Capture the cell that displays the provided text and extract its (X, Y) central coordinate. 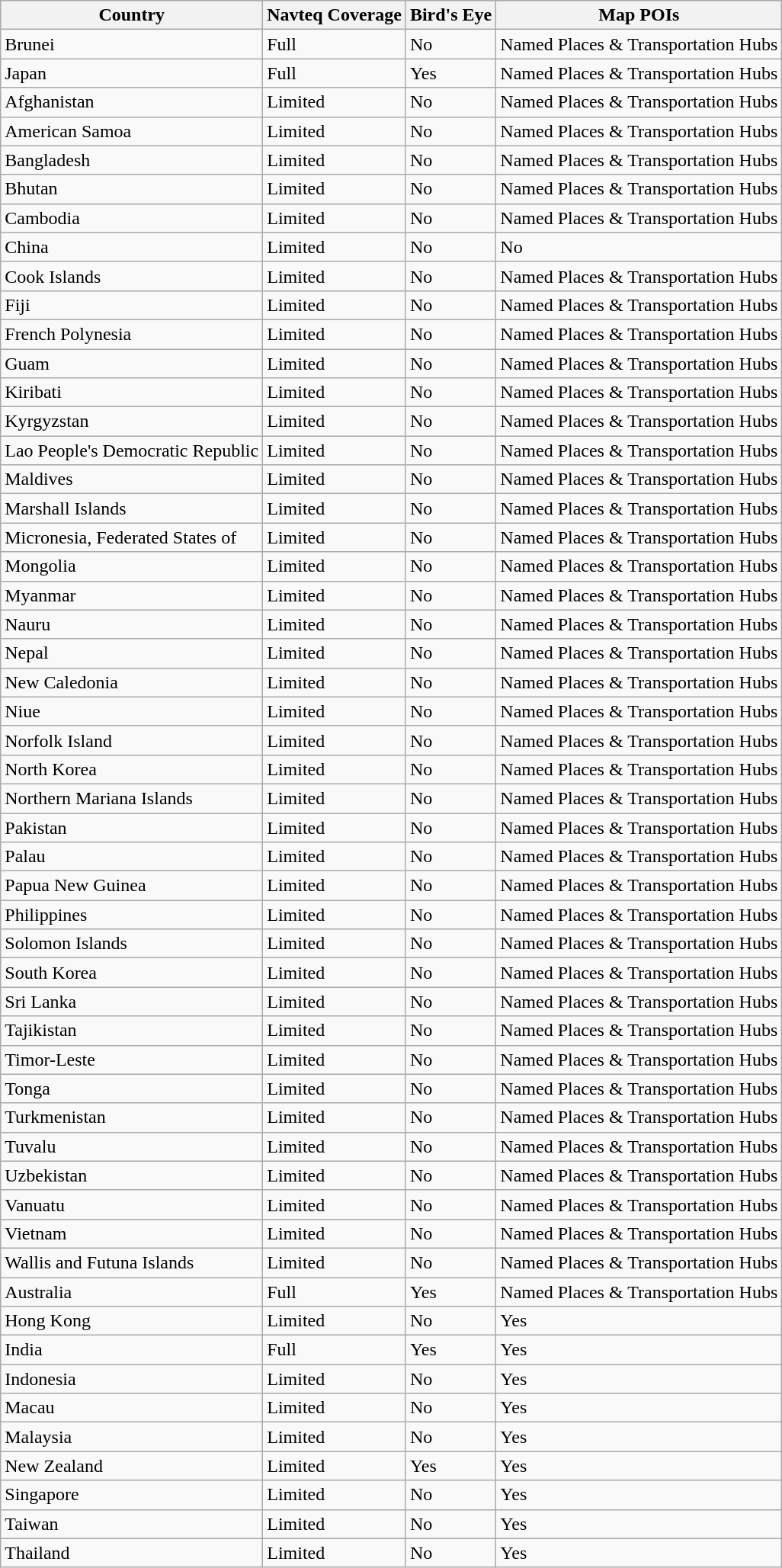
Turkmenistan (132, 1117)
South Korea (132, 973)
Japan (132, 73)
Afghanistan (132, 102)
Mongolia (132, 566)
Taiwan (132, 1524)
Thailand (132, 1553)
Norfolk Island (132, 740)
Cambodia (132, 218)
Navteq Coverage (335, 15)
Indonesia (132, 1379)
Nepal (132, 653)
Uzbekistan (132, 1175)
Wallis and Futuna Islands (132, 1262)
French Polynesia (132, 334)
Papua New Guinea (132, 886)
Pakistan (132, 827)
Brunei (132, 44)
Vanuatu (132, 1204)
Bird's Eye (450, 15)
China (132, 247)
Kyrgyzstan (132, 422)
Maldives (132, 479)
Philippines (132, 915)
Kiribati (132, 393)
Solomon Islands (132, 944)
Nauru (132, 624)
Sri Lanka (132, 1002)
Australia (132, 1292)
Cook Islands (132, 276)
Bangladesh (132, 160)
Vietnam (132, 1233)
Timor-Leste (132, 1060)
Tajikistan (132, 1031)
Northern Mariana Islands (132, 798)
Bhutan (132, 189)
Map POIs (639, 15)
Singapore (132, 1495)
Country (132, 15)
Niue (132, 711)
Tonga (132, 1089)
Tuvalu (132, 1146)
New Caledonia (132, 682)
Guam (132, 364)
Hong Kong (132, 1321)
India (132, 1350)
American Samoa (132, 131)
Marshall Islands (132, 508)
New Zealand (132, 1466)
Micronesia, Federated States of (132, 537)
North Korea (132, 769)
Lao People's Democratic Republic (132, 451)
Palau (132, 857)
Myanmar (132, 595)
Fiji (132, 305)
Malaysia (132, 1437)
Macau (132, 1408)
